Pinpoint the cell where the given text exists, returning its [x, y] midpoint coordinate. 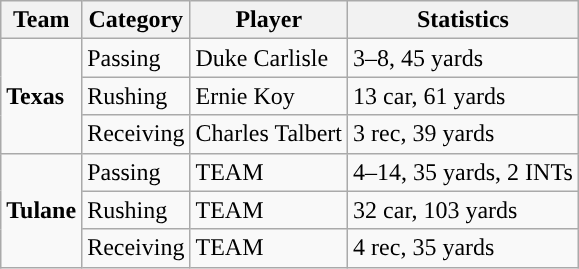
Charles Talbert [269, 134]
4 rec, 35 yards [464, 248]
4–14, 35 yards, 2 INTs [464, 172]
Statistics [464, 20]
Player [269, 20]
32 car, 103 yards [464, 210]
Duke Carlisle [269, 58]
Category [136, 20]
Tulane [42, 210]
Team [42, 20]
13 car, 61 yards [464, 96]
Texas [42, 96]
3–8, 45 yards [464, 58]
Ernie Koy [269, 96]
3 rec, 39 yards [464, 134]
